Scan for the cell matching the given text and deliver its [x, y] coordinate at center. 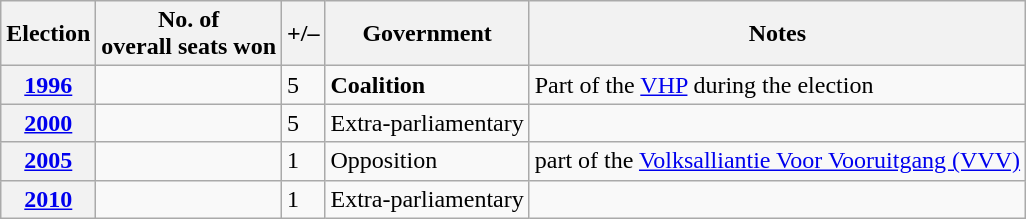
Election [48, 34]
Government [427, 34]
1996 [48, 85]
2005 [48, 161]
2010 [48, 199]
part of the Volksalliantie Voor Vooruitgang (VVV) [777, 161]
Opposition [427, 161]
2000 [48, 123]
Part of the VHP during the election [777, 85]
No. ofoverall seats won [189, 34]
+/– [304, 34]
Coalition [427, 85]
Notes [777, 34]
